Extract the (X, Y) coordinate from the center of the cell holding the provided text.  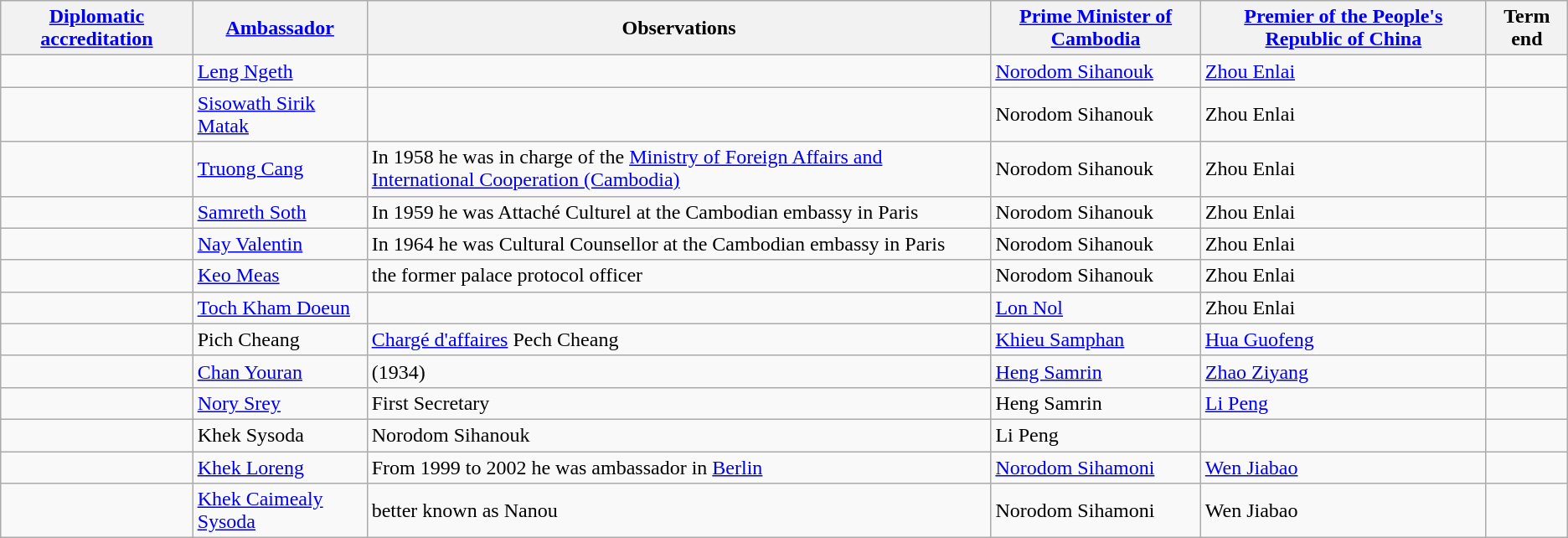
Diplomatic accreditation (97, 28)
Nory Srey (280, 403)
In 1964 he was Cultural Counsellor at the Cambodian embassy in Paris (678, 244)
In 1959 he was Attaché Culturel at the Cambodian embassy in Paris (678, 212)
Prime Minister of Cambodia (1096, 28)
Keo Meas (280, 276)
Samreth Soth (280, 212)
Term end (1526, 28)
Observations (678, 28)
Ambassador (280, 28)
Lon Nol (1096, 308)
Leng Ngeth (280, 71)
In 1958 he was in charge of the Ministry of Foreign Affairs and International Cooperation (Cambodia) (678, 169)
the former palace protocol officer (678, 276)
(1934) (678, 371)
Sisowath Sirik Matak (280, 114)
Chan Youran (280, 371)
Khek Loreng (280, 467)
Zhao Ziyang (1344, 371)
Chargé d'affaires Pech Cheang (678, 339)
better known as Nanou (678, 511)
Pich Cheang (280, 339)
Truong Cang (280, 169)
Hua Guofeng (1344, 339)
Premier of the People's Republic of China (1344, 28)
First Secretary (678, 403)
Khieu Samphan (1096, 339)
Khek Sysoda (280, 435)
Toch Kham Doeun (280, 308)
Khek Caimealy Sysoda (280, 511)
Nay Valentin (280, 244)
From 1999 to 2002 he was ambassador in Berlin (678, 467)
